Scan for the cell matching the given text and deliver its (X, Y) coordinate at center. 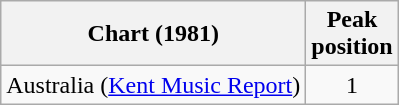
Peakposition (352, 34)
1 (352, 85)
Australia (Kent Music Report) (154, 85)
Chart (1981) (154, 34)
